Locate the cell with the specified text and output its [X, Y] center coordinate. 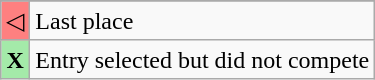
Last place [202, 21]
Entry selected but did not compete [202, 59]
X [16, 59]
◁ [16, 21]
